Pinpoint the cell where the given text exists, returning its (X, Y) midpoint coordinate. 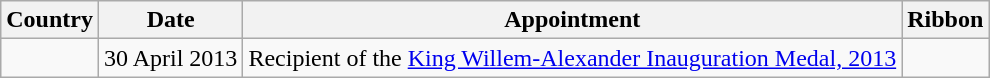
Country (50, 20)
Ribbon (946, 20)
Appointment (572, 20)
Recipient of the King Willem-Alexander Inauguration Medal, 2013 (572, 58)
Date (170, 20)
30 April 2013 (170, 58)
